For the text-containing cell, return its midpoint in [X, Y] coordinate format. 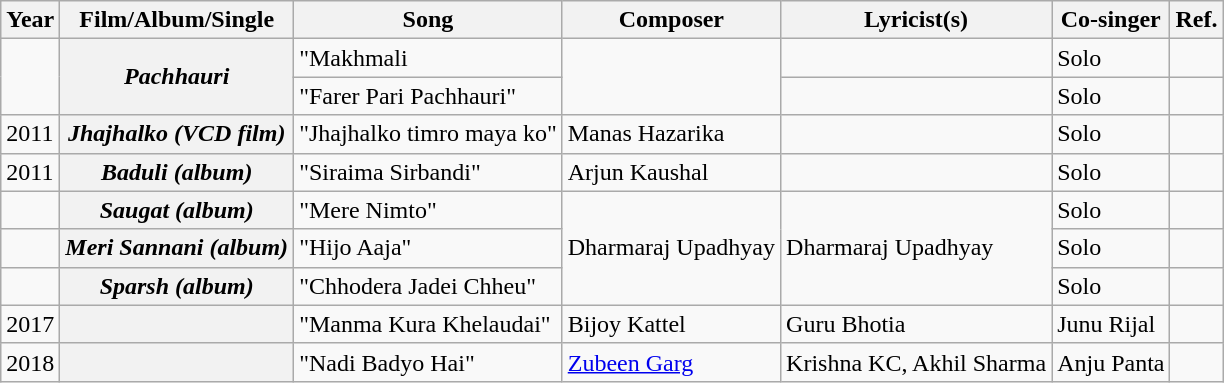
Anju Panta [1111, 362]
Meri Sannani (album) [177, 248]
Arjun Kaushal [671, 172]
Guru Bhotia [916, 324]
Pachhauri [177, 77]
Co-singer [1111, 20]
Manas Hazarika [671, 134]
2018 [30, 362]
Saugat (album) [177, 210]
"Farer Pari Pachhauri" [428, 96]
Baduli (album) [177, 172]
"Manma Kura Khelaudai" [428, 324]
Song [428, 20]
Composer [671, 20]
"Nadi Badyo Hai" [428, 362]
"Siraima Sirbandi" [428, 172]
"Makhmali [428, 58]
Sparsh (album) [177, 286]
Krishna KC, Akhil Sharma [916, 362]
"Mere Nimto" [428, 210]
Year [30, 20]
Film/Album/Single [177, 20]
Bijoy Kattel [671, 324]
Zubeen Garg [671, 362]
Junu Rijal [1111, 324]
2017 [30, 324]
Jhajhalko (VCD film) [177, 134]
"Chhodera Jadei Chheu" [428, 286]
"Jhajhalko timro maya ko" [428, 134]
"Hijo Aaja" [428, 248]
Ref. [1196, 20]
Lyricist(s) [916, 20]
